Pinpoint the cell where the given text exists, returning its [X, Y] midpoint coordinate. 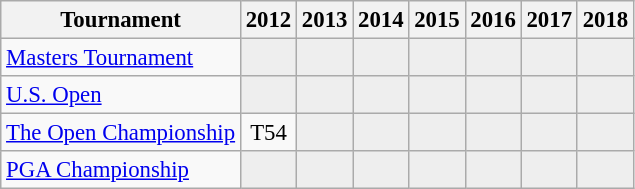
U.S. Open [121, 95]
2012 [268, 20]
2014 [381, 20]
Masters Tournament [121, 58]
2016 [493, 20]
2013 [325, 20]
T54 [268, 133]
2017 [549, 20]
2018 [605, 20]
PGA Championship [121, 170]
The Open Championship [121, 133]
Tournament [121, 20]
2015 [437, 20]
